Return (x, y) of the center of cell containing provided text 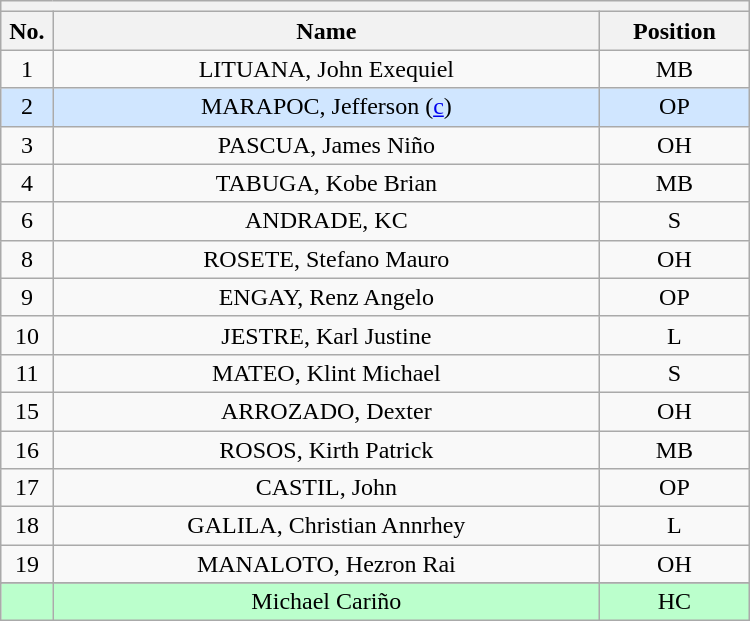
11 (27, 373)
Michael Cariño (326, 602)
17 (27, 488)
19 (27, 564)
HC (675, 602)
No. (27, 31)
MANALOTO, Hezron Rai (326, 564)
8 (27, 259)
3 (27, 145)
TABUGA, Kobe Brian (326, 183)
PASCUA, James Niño (326, 145)
1 (27, 69)
10 (27, 335)
4 (27, 183)
9 (27, 297)
JESTRE, Karl Justine (326, 335)
MARAPOC, Jefferson (c) (326, 107)
MATEO, Klint Michael (326, 373)
ROSETE, Stefano Mauro (326, 259)
15 (27, 411)
LITUANA, John Exequiel (326, 69)
Position (675, 31)
CASTIL, John (326, 488)
ARROZADO, Dexter (326, 411)
2 (27, 107)
ANDRADE, KC (326, 221)
6 (27, 221)
Name (326, 31)
ENGAY, Renz Angelo (326, 297)
GALILA, Christian Annrhey (326, 526)
16 (27, 449)
18 (27, 526)
ROSOS, Kirth Patrick (326, 449)
